Scan for the cell matching the given text and deliver its [x, y] coordinate at center. 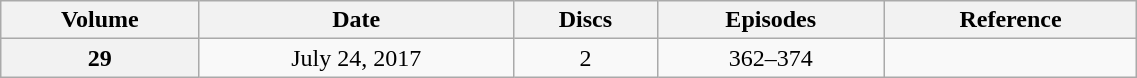
29 [100, 58]
Episodes [770, 20]
Date [356, 20]
Volume [100, 20]
Reference [1010, 20]
2 [586, 58]
362–374 [770, 58]
Discs [586, 20]
July 24, 2017 [356, 58]
